Capture the cell that displays the provided text and extract its [X, Y] central coordinate. 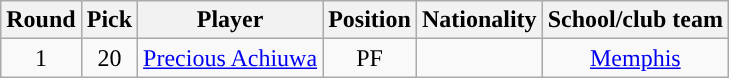
School/club team [635, 20]
Precious Achiuwa [230, 58]
PF [370, 58]
Memphis [635, 58]
Player [230, 20]
Nationality [479, 20]
Position [370, 20]
1 [41, 58]
Pick [109, 20]
Round [41, 20]
20 [109, 58]
